Return (X, Y) of the center of cell containing provided text 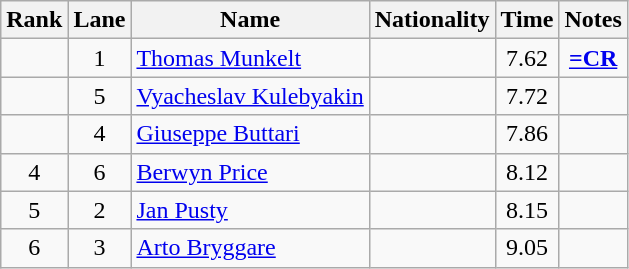
Thomas Munkelt (250, 58)
1 (100, 58)
Jan Pusty (250, 210)
7.86 (527, 134)
Time (527, 20)
Berwyn Price (250, 172)
Name (250, 20)
Giuseppe Buttari (250, 134)
Lane (100, 20)
=CR (593, 58)
9.05 (527, 248)
8.12 (527, 172)
2 (100, 210)
Notes (593, 20)
3 (100, 248)
7.72 (527, 96)
Arto Bryggare (250, 248)
Nationality (432, 20)
Vyacheslav Kulebyakin (250, 96)
7.62 (527, 58)
8.15 (527, 210)
Rank (34, 20)
